Provide the [X, Y] coordinate of the cell's center where the given text is located.  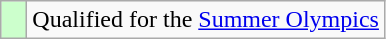
Qualified for the Summer Olympics [206, 20]
